Scan for the cell matching the given text and deliver its [x, y] coordinate at center. 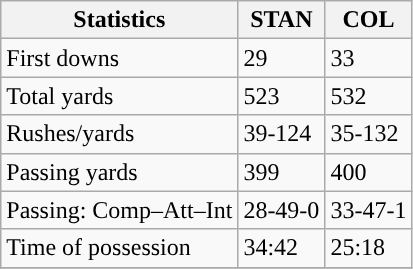
34:42 [282, 248]
33-47-1 [368, 210]
28-49-0 [282, 210]
STAN [282, 20]
523 [282, 96]
532 [368, 96]
33 [368, 58]
Rushes/yards [120, 134]
Total yards [120, 96]
35-132 [368, 134]
First downs [120, 58]
Passing: Comp–Att–Int [120, 210]
400 [368, 172]
399 [282, 172]
COL [368, 20]
Passing yards [120, 172]
Statistics [120, 20]
29 [282, 58]
25:18 [368, 248]
Time of possession [120, 248]
39-124 [282, 134]
